Output the [X, Y] coordinate of the center of the cell containing the given text.  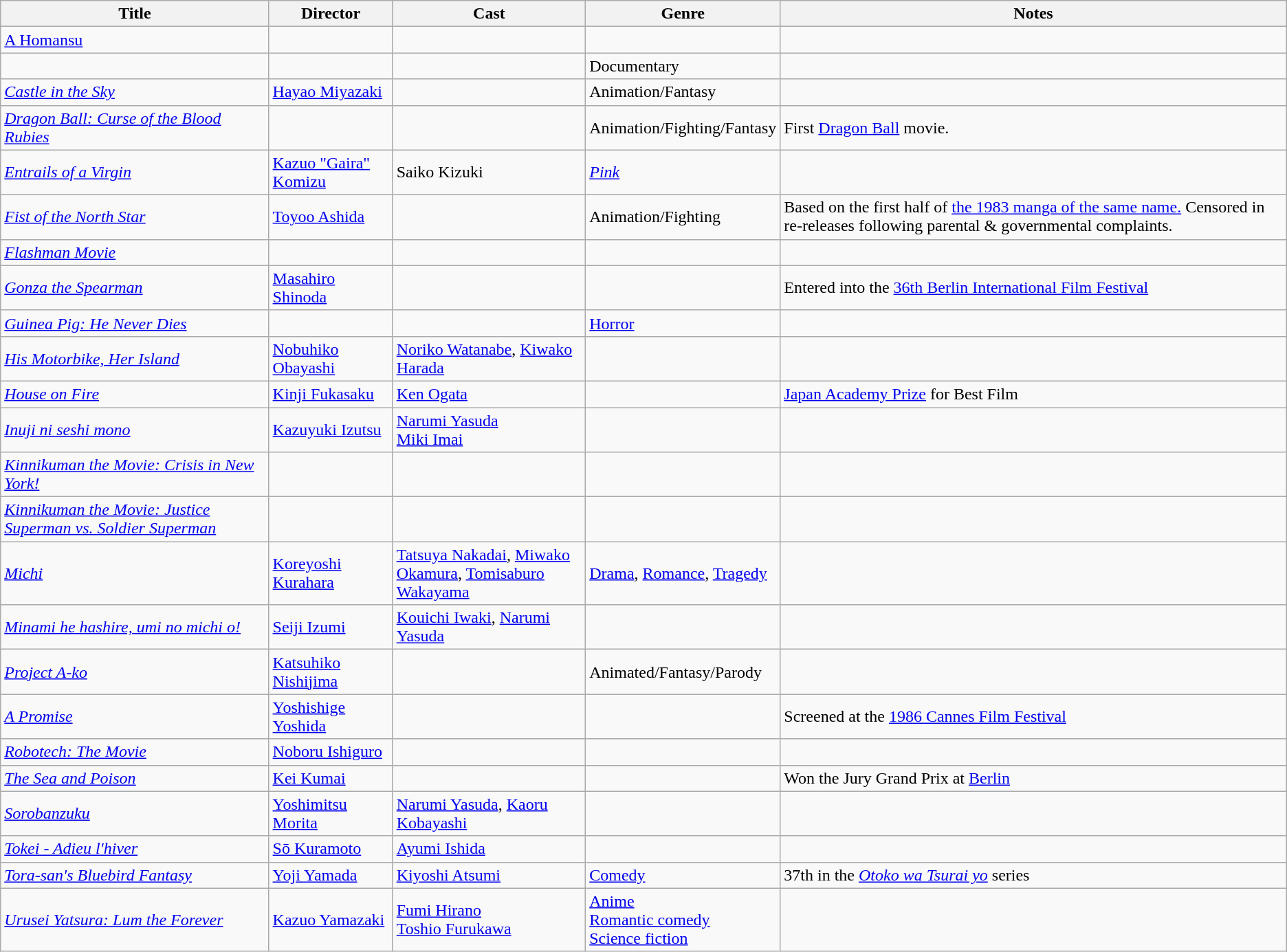
Michi [135, 573]
Inuji ni seshi mono [135, 429]
Narumi Yasuda, Kaoru Kobayashi [489, 814]
Kiyoshi Atsumi [489, 875]
Yoshishige Yoshida [331, 716]
A Promise [135, 716]
Noriko Watanabe, Kiwako Harada [489, 359]
Kinnikuman the Movie: Crisis in New York! [135, 474]
House on Fire [135, 394]
Sorobanzuku [135, 814]
Fumi HiranoToshio Furukawa [489, 920]
A Homansu [135, 40]
Fist of the North Star [135, 217]
The Sea and Poison [135, 778]
Entrails of a Virgin [135, 172]
Animation/Fighting [683, 217]
Koreyoshi Kurahara [331, 573]
Seiji Izumi [331, 627]
Kazuo "Gaira" Komizu [331, 172]
Ken Ogata [489, 394]
Screened at the 1986 Cannes Film Festival [1033, 716]
Castle in the Sky [135, 92]
Flashman Movie [135, 252]
Tora-san's Bluebird Fantasy [135, 875]
Director [331, 14]
Based on the first half of the 1983 manga of the same name. Censored in re-releases following parental & governmental complaints. [1033, 217]
Pink [683, 172]
Kazuo Yamazaki [331, 920]
Drama, Romance, Tragedy [683, 573]
Horror [683, 323]
Kinji Fukasaku [331, 394]
Tokei - Adieu l'hiver [135, 849]
Entered into the 36th Berlin International Film Festival [1033, 287]
Kinnikuman the Movie: Justice Superman vs. Soldier Superman [135, 520]
Notes [1033, 14]
Kazuyuki Izutsu [331, 429]
Ayumi Ishida [489, 849]
AnimeRomantic comedyScience fiction [683, 920]
Dragon Ball: Curse of the Blood Rubies [135, 128]
37th in the Otoko wa Tsurai yo series [1033, 875]
Comedy [683, 875]
Gonza the Spearman [135, 287]
Animated/Fantasy/Parody [683, 672]
First Dragon Ball movie. [1033, 128]
Saiko Kizuki [489, 172]
Narumi YasudaMiki Imai [489, 429]
Yoji Yamada [331, 875]
Masahiro Shinoda [331, 287]
Cast [489, 14]
Sō Kuramoto [331, 849]
Tatsuya Nakadai, Miwako Okamura, Tomisaburo Wakayama [489, 573]
Hayao Miyazaki [331, 92]
Animation/Fantasy [683, 92]
Noboru Ishiguro [331, 752]
Title [135, 14]
Won the Jury Grand Prix at Berlin [1033, 778]
Nobuhiko Obayashi [331, 359]
Documentary [683, 66]
Japan Academy Prize for Best Film [1033, 394]
His Motorbike, Her Island [135, 359]
Genre [683, 14]
Toyoo Ashida [331, 217]
Yoshimitsu Morita [331, 814]
Robotech: The Movie [135, 752]
Animation/Fighting/Fantasy [683, 128]
Katsuhiko Nishijima [331, 672]
Kouichi Iwaki, Narumi Yasuda [489, 627]
Minami he hashire, umi no michi o! [135, 627]
Urusei Yatsura: Lum the Forever [135, 920]
Guinea Pig: He Never Dies [135, 323]
Project A-ko [135, 672]
Kei Kumai [331, 778]
